Detect which cell encompasses the target text, then output its (X, Y) center coordinate. 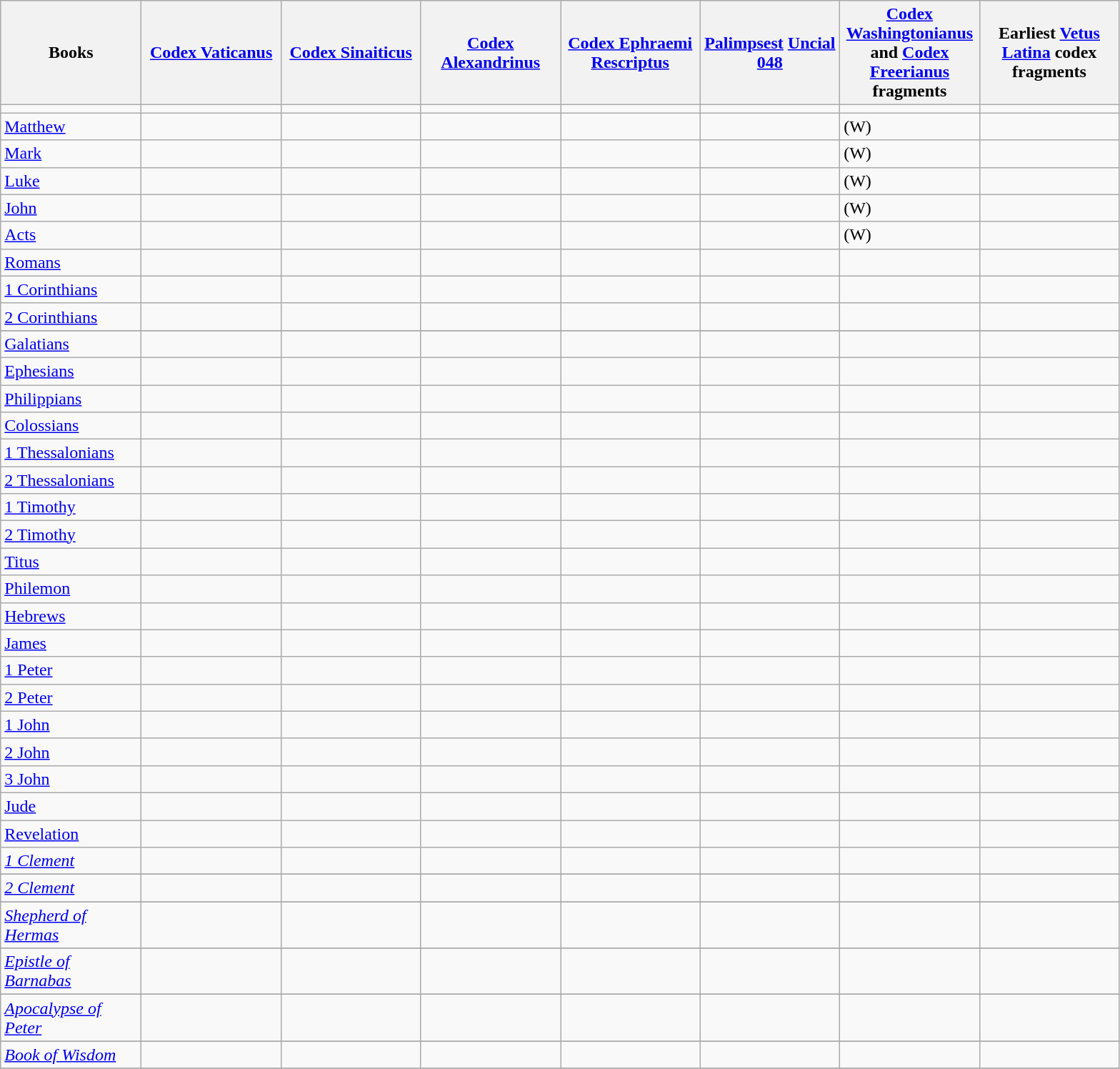
1 Thessalonians (71, 453)
Codex Sinaiticus (351, 53)
Philemon (71, 589)
John (71, 208)
Romans (71, 262)
Book of Wisdom (71, 1055)
Titus (71, 562)
2 Thessalonians (71, 480)
Epistle of Barnabas (71, 972)
3 John (71, 779)
Shepherd of Hermas (71, 925)
Acts (71, 235)
1 Corinthians (71, 289)
2 Timothy (71, 534)
Palimpsest Uncial 048 (770, 53)
Galatians (71, 344)
2 Clement (71, 888)
Matthew (71, 126)
Jude (71, 806)
Mark (71, 154)
Hebrews (71, 616)
Codex Washingtonianus and Codex Freerianus fragments (910, 53)
Codex Alexandrinus (491, 53)
2 Peter (71, 697)
Codex Ephraemi Rescriptus (630, 53)
Books (71, 53)
Earliest Vetus Latina codex fragments (1049, 53)
Luke (71, 181)
1 Timothy (71, 507)
Apocalypse of Peter (71, 1018)
Ephesians (71, 371)
1 Clement (71, 861)
1 John (71, 725)
Philippians (71, 398)
James (71, 643)
Codex Vaticanus (211, 53)
Colossians (71, 426)
2 John (71, 752)
1 Peter (71, 670)
Revelation (71, 834)
2 Corinthians (71, 317)
